Find where the given text appears and provide that cell's center as (x, y) coordinate. 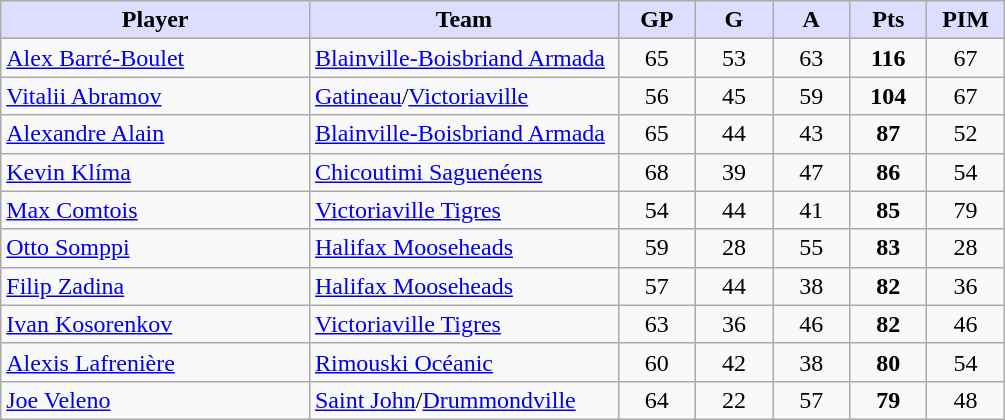
80 (888, 362)
64 (656, 400)
53 (734, 58)
Player (156, 20)
68 (656, 172)
42 (734, 362)
Alex Barré-Boulet (156, 58)
86 (888, 172)
Joe Veleno (156, 400)
43 (812, 134)
60 (656, 362)
87 (888, 134)
Filip Zadina (156, 286)
85 (888, 210)
104 (888, 96)
Rimouski Océanic (464, 362)
56 (656, 96)
41 (812, 210)
83 (888, 248)
39 (734, 172)
Kevin Klíma (156, 172)
GP (656, 20)
52 (966, 134)
22 (734, 400)
PIM (966, 20)
Ivan Kosorenkov (156, 324)
Gatineau/Victoriaville (464, 96)
Team (464, 20)
116 (888, 58)
Saint John/Drummondville (464, 400)
Max Comtois (156, 210)
Alexis Lafrenière (156, 362)
Otto Somppi (156, 248)
Alexandre Alain (156, 134)
Chicoutimi Saguenéens (464, 172)
G (734, 20)
45 (734, 96)
Pts (888, 20)
47 (812, 172)
Vitalii Abramov (156, 96)
48 (966, 400)
55 (812, 248)
A (812, 20)
